Output the [x, y] coordinate of the center of the cell containing the given text.  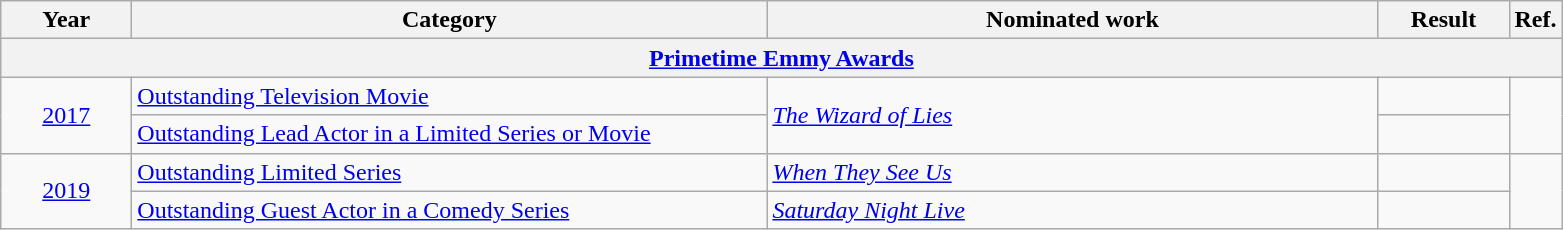
Year [66, 20]
Saturday Night Live [1072, 210]
Nominated work [1072, 20]
The Wizard of Lies [1072, 115]
Primetime Emmy Awards [782, 58]
Ref. [1536, 20]
Outstanding Limited Series [450, 172]
2017 [66, 115]
When They See Us [1072, 172]
Result [1444, 20]
Outstanding Guest Actor in a Comedy Series [450, 210]
Category [450, 20]
Outstanding Television Movie [450, 96]
2019 [66, 191]
Outstanding Lead Actor in a Limited Series or Movie [450, 134]
